Capture the cell that displays the provided text and extract its (x, y) central coordinate. 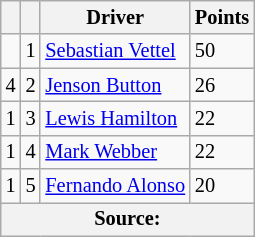
50 (222, 51)
Fernando Alonso (115, 186)
Driver (115, 17)
Sebastian Vettel (115, 51)
Points (222, 17)
Jenson Button (115, 85)
2 (31, 85)
20 (222, 186)
Source: (128, 219)
Lewis Hamilton (115, 118)
26 (222, 85)
3 (31, 118)
Mark Webber (115, 152)
5 (31, 186)
